Find where the given text appears and provide that cell's center as [X, Y] coordinate. 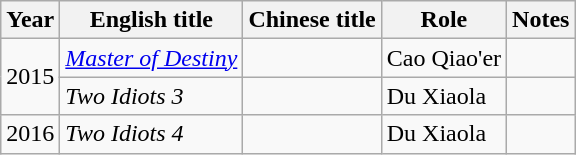
Chinese title [312, 20]
Role [444, 20]
Master of Destiny [152, 58]
Notes [541, 20]
2016 [30, 134]
Two Idiots 4 [152, 134]
Cao Qiao'er [444, 58]
English title [152, 20]
2015 [30, 77]
Year [30, 20]
Two Idiots 3 [152, 96]
